Extract the [x, y] coordinate from the center of the cell holding the provided text.  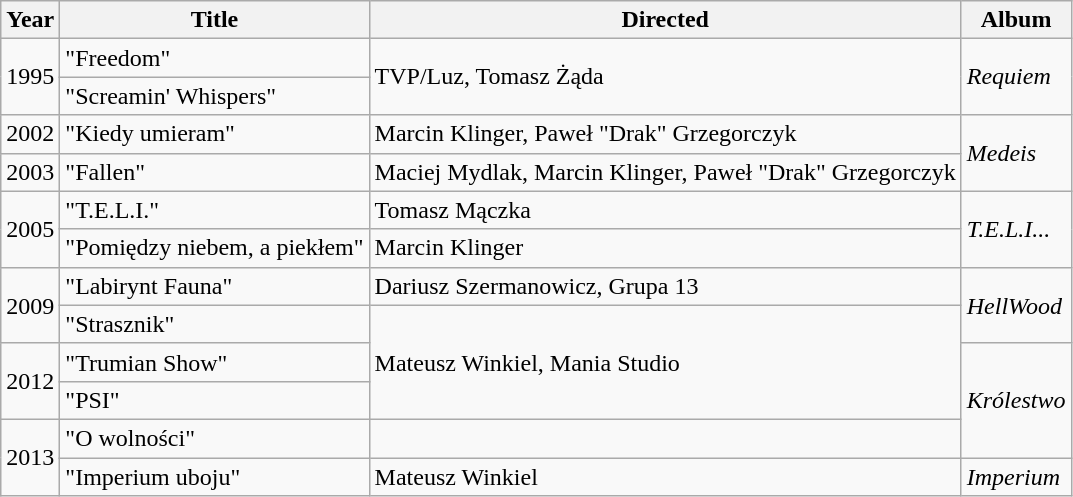
Marcin Klinger, Paweł "Drak" Grzegorczyk [665, 134]
"Fallen" [214, 172]
T.E.L.I... [1016, 229]
2009 [30, 305]
Title [214, 20]
"Strasznik" [214, 324]
TVP/Luz, Tomasz Żąda [665, 77]
"O wolności" [214, 438]
"Screamin' Whispers" [214, 96]
Maciej Mydlak, Marcin Klinger, Paweł "Drak" Grzegorczyk [665, 172]
Tomasz Mączka [665, 210]
"Freedom" [214, 58]
Album [1016, 20]
"Pomiędzy niebem, a piekłem" [214, 248]
"Trumian Show" [214, 362]
Imperium [1016, 477]
"Imperium uboju" [214, 477]
HellWood [1016, 305]
"T.E.L.I." [214, 210]
1995 [30, 77]
"Labirynt Fauna" [214, 286]
"Kiedy umieram" [214, 134]
Year [30, 20]
"PSI" [214, 400]
Mateusz Winkiel [665, 477]
2012 [30, 381]
2013 [30, 457]
Królestwo [1016, 400]
2002 [30, 134]
Requiem [1016, 77]
2005 [30, 229]
2003 [30, 172]
Directed [665, 20]
Medeis [1016, 153]
Marcin Klinger [665, 248]
Mateusz Winkiel, Mania Studio [665, 362]
Dariusz Szermanowicz, Grupa 13 [665, 286]
